Identify which cell holds the provided text, then report its (X, Y) central coordinate. 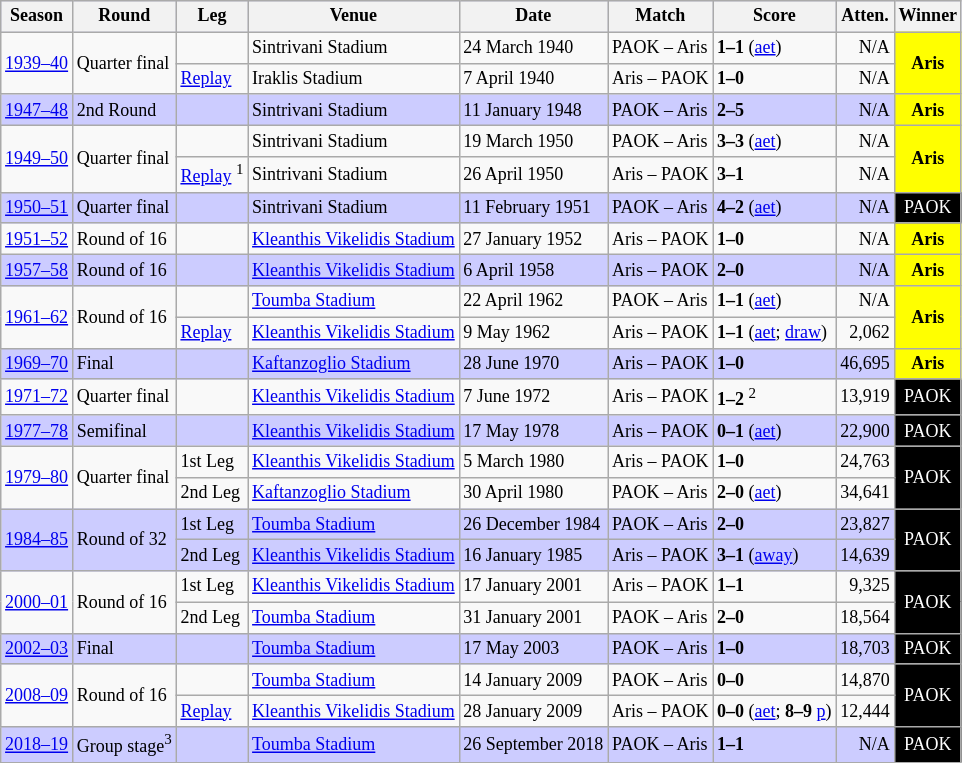
Atten. (865, 16)
Match (660, 16)
Season (37, 16)
18,564 (865, 618)
26 September 2018 (534, 745)
Group stage3 (124, 745)
22,900 (865, 430)
28 June 1970 (534, 364)
5 March 1980 (534, 462)
2008–09 (37, 695)
2002–03 (37, 648)
Replay 1 (212, 175)
Round (124, 16)
17 May 2003 (534, 648)
9,325 (865, 586)
34,641 (865, 492)
31 January 2001 (534, 618)
1950–51 (37, 208)
1949–50 (37, 158)
Semifinal (124, 430)
18,703 (865, 648)
17 January 2001 (534, 586)
1984–85 (37, 539)
7 April 1940 (534, 78)
2nd Round (124, 110)
26 April 1950 (534, 175)
3–1 (away) (774, 556)
11 January 1948 (534, 110)
26 December 1984 (534, 524)
2000–01 (37, 602)
1971–72 (37, 397)
1961–62 (37, 317)
2–0 (aet) (774, 492)
1951–52 (37, 238)
Venue (354, 16)
2018–19 (37, 745)
14,870 (865, 680)
1–2 2 (774, 397)
27 January 1952 (534, 238)
28 January 2009 (534, 712)
19 March 1950 (534, 140)
13,919 (865, 397)
16 January 1985 (534, 556)
3–3 (aet) (774, 140)
Score (774, 16)
14 January 2009 (534, 680)
Iraklis Stadium (354, 78)
2–5 (774, 110)
11 February 1951 (534, 208)
12,444 (865, 712)
0–1 (aet) (774, 430)
1947–48 (37, 110)
0–0 (aet; 8–9 p) (774, 712)
17 May 1978 (534, 430)
14,639 (865, 556)
24,763 (865, 462)
Date (534, 16)
Round of 32 (124, 539)
0–0 (774, 680)
22 April 1962 (534, 302)
1957–58 (37, 270)
23,827 (865, 524)
1977–78 (37, 430)
1969–70 (37, 364)
2,062 (865, 332)
6 April 1958 (534, 270)
46,695 (865, 364)
1–1 (aet; draw) (774, 332)
Winner (928, 16)
3–1 (774, 175)
Leg (212, 16)
1939–40 (37, 63)
4–2 (aet) (774, 208)
1979–80 (37, 477)
24 March 1940 (534, 48)
7 June 1972 (534, 397)
9 May 1962 (534, 332)
30 April 1980 (534, 492)
